Search for the cell housing the specified text and yield its (x, y) center coordinate. 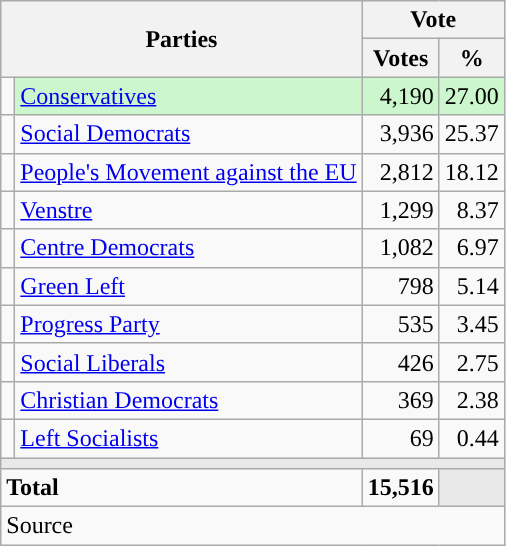
Vote (433, 20)
6.97 (472, 248)
Progress Party (188, 324)
5.14 (472, 286)
Centre Democrats (188, 248)
2.75 (472, 362)
1,082 (400, 248)
Votes (400, 58)
0.44 (472, 438)
Left Socialists (188, 438)
4,190 (400, 96)
25.37 (472, 134)
69 (400, 438)
Social Liberals (188, 362)
People's Movement against the EU (188, 172)
Venstre (188, 210)
1,299 (400, 210)
798 (400, 286)
426 (400, 362)
Parties (182, 39)
535 (400, 324)
Source (253, 526)
Social Democrats (188, 134)
15,516 (400, 488)
% (472, 58)
Green Left (188, 286)
Total (182, 488)
8.37 (472, 210)
Christian Democrats (188, 400)
2,812 (400, 172)
369 (400, 400)
3,936 (400, 134)
Conservatives (188, 96)
3.45 (472, 324)
27.00 (472, 96)
18.12 (472, 172)
2.38 (472, 400)
